Find where the given text appears and provide that cell's center as (x, y) coordinate. 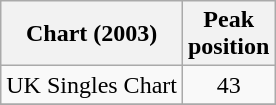
43 (228, 85)
UK Singles Chart (92, 85)
Chart (2003) (92, 34)
Peakposition (228, 34)
